Scan for the cell matching the given text and deliver its [X, Y] coordinate at center. 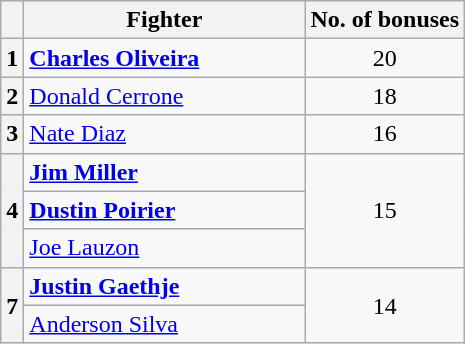
2 [12, 96]
Jim Miller [164, 172]
Donald Cerrone [164, 96]
20 [385, 58]
Justin Gaethje [164, 286]
Anderson Silva [164, 324]
4 [12, 210]
16 [385, 134]
Dustin Poirier [164, 210]
15 [385, 210]
Joe Lauzon [164, 248]
1 [12, 58]
No. of bonuses [385, 20]
14 [385, 305]
7 [12, 305]
3 [12, 134]
18 [385, 96]
Charles Oliveira [164, 58]
Nate Diaz [164, 134]
Fighter [164, 20]
